Capture the cell that displays the provided text and extract its [X, Y] central coordinate. 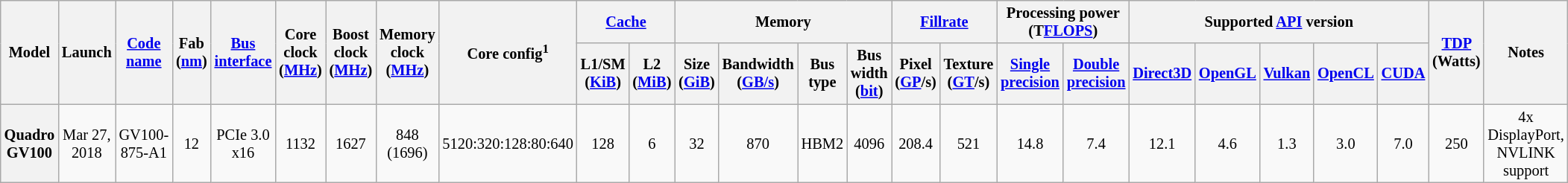
250 [1456, 144]
OpenGL [1227, 74]
Bandwidth(GB/s) [758, 74]
3.0 [1346, 144]
HBM2 [822, 144]
Vulkan [1287, 74]
Code name [144, 52]
12 [192, 144]
Pixel(GP/s) [916, 74]
4.6 [1227, 144]
Bus interface [243, 52]
5120:320:128:80:640 [509, 144]
Cache [626, 22]
Fillrate [945, 22]
L2(MiB) [652, 74]
OpenCL [1346, 74]
TDP (Watts) [1456, 52]
32 [696, 144]
Double precision [1096, 74]
4x DisplayPort, NVLINK support [1526, 144]
12.1 [1162, 144]
Core clock(MHz) [300, 52]
208.4 [916, 144]
Supported API version [1279, 22]
1627 [350, 144]
Launch [86, 52]
6 [652, 144]
Notes [1526, 52]
521 [969, 144]
L1/SM (KiB) [603, 74]
CUDA [1403, 74]
Core config1 [509, 52]
Texture(GT/s) [969, 74]
Mar 27, 2018 [86, 144]
Direct3D [1162, 74]
4096 [869, 144]
14.8 [1030, 144]
870 [758, 144]
Model [30, 52]
Quadro GV100 [30, 144]
Bus type [822, 74]
Memory [783, 22]
Size(GiB) [696, 74]
Boost clock(MHz) [350, 52]
Memory clock(MHz) [407, 52]
PCIe 3.0 x16 [243, 144]
GV100-875-A1 [144, 144]
Processing power (TFLOPS) [1063, 22]
Bus width(bit) [869, 74]
Single precision [1030, 74]
1132 [300, 144]
848 (1696) [407, 144]
1.3 [1287, 144]
7.0 [1403, 144]
Fab(nm) [192, 52]
128 [603, 144]
7.4 [1096, 144]
